Extract the (X, Y) coordinate from the center of the cell holding the provided text.  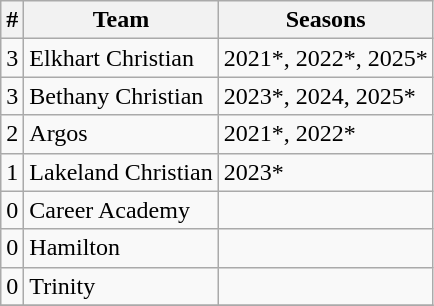
2021*, 2022* (326, 134)
Lakeland Christian (121, 172)
Argos (121, 134)
Bethany Christian (121, 96)
2 (12, 134)
# (12, 20)
Team (121, 20)
1 (12, 172)
Seasons (326, 20)
Elkhart Christian (121, 58)
Trinity (121, 286)
Hamilton (121, 248)
2023*, 2024, 2025* (326, 96)
Career Academy (121, 210)
2021*, 2022*, 2025* (326, 58)
2023* (326, 172)
